Scan for the cell matching the given text and deliver its [X, Y] coordinate at center. 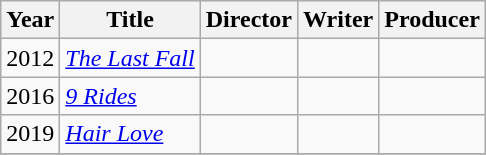
2016 [30, 96]
Writer [338, 20]
The Last Fall [130, 58]
Producer [432, 20]
9 Rides [130, 96]
Year [30, 20]
Director [248, 20]
Hair Love [130, 134]
Title [130, 20]
2019 [30, 134]
2012 [30, 58]
